Capture the cell that displays the provided text and extract its [X, Y] central coordinate. 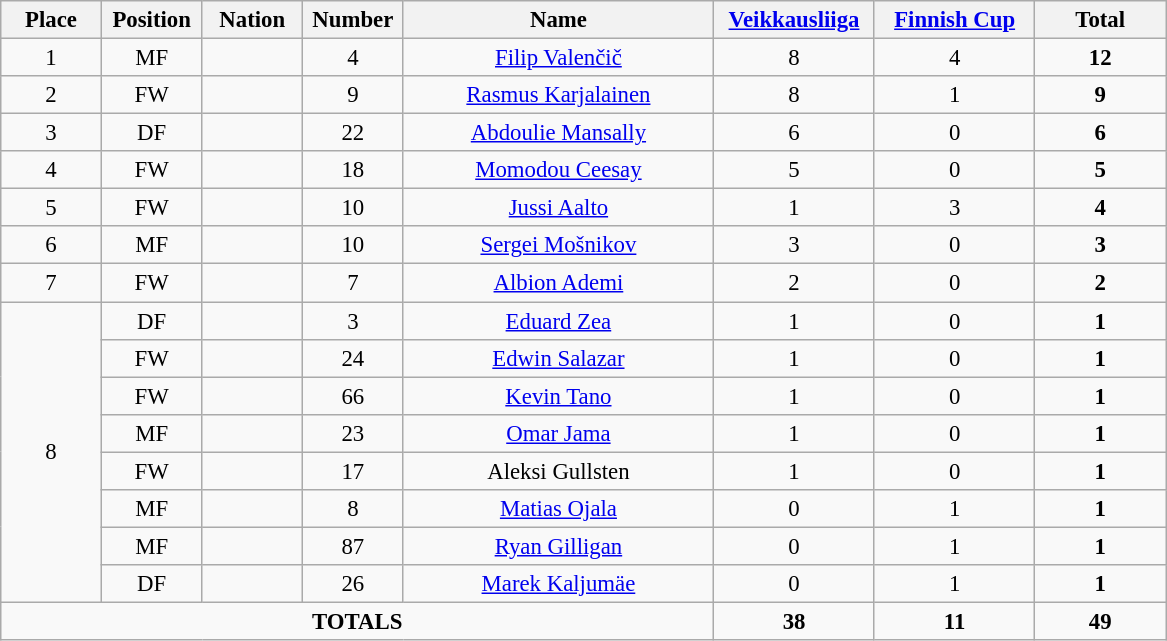
Position [152, 20]
24 [354, 358]
Abdoulie Mansally [558, 133]
26 [354, 584]
Kevin Tano [558, 396]
22 [354, 133]
66 [354, 396]
18 [354, 170]
TOTALS [358, 621]
Finnish Cup [954, 20]
Name [558, 20]
23 [354, 433]
Filip Valenčič [558, 58]
Eduard Zea [558, 321]
Rasmus Karjalainen [558, 95]
Marek Kaljumäe [558, 584]
Momodou Ceesay [558, 170]
Nation [252, 20]
Edwin Salazar [558, 358]
Place [52, 20]
Albion Ademi [558, 283]
Aleksi Gullsten [558, 471]
11 [954, 621]
Sergei Mošnikov [558, 245]
Jussi Aalto [558, 208]
Total [1100, 20]
Matias Ojala [558, 509]
Omar Jama [558, 433]
17 [354, 471]
Ryan Gilligan [558, 546]
38 [794, 621]
12 [1100, 58]
Veikkausliiga [794, 20]
49 [1100, 621]
87 [354, 546]
Number [354, 20]
